Return (x, y) of the center of cell containing provided text 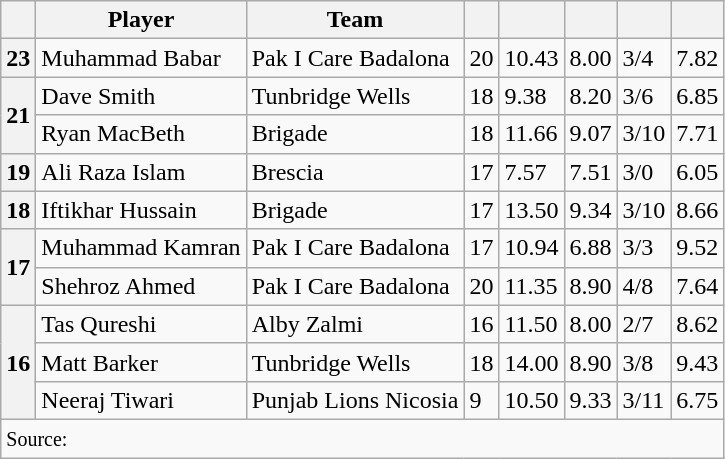
7.71 (698, 134)
7.82 (698, 58)
21 (18, 115)
9.43 (698, 362)
Alby Zalmi (355, 324)
11.35 (532, 286)
6.88 (590, 248)
Muhammad Kamran (141, 248)
19 (18, 172)
11.50 (532, 324)
3/0 (644, 172)
Tas Qureshi (141, 324)
10.43 (532, 58)
3/11 (644, 400)
3/4 (644, 58)
7.64 (698, 286)
Neeraj Tiwari (141, 400)
Player (141, 20)
23 (18, 58)
Ali Raza Islam (141, 172)
Punjab Lions Nicosia (355, 400)
9 (482, 400)
Ryan MacBeth (141, 134)
10.94 (532, 248)
9.34 (590, 210)
8.20 (590, 96)
6.05 (698, 172)
2/7 (644, 324)
Source: (362, 438)
11.66 (532, 134)
9.38 (532, 96)
6.75 (698, 400)
3/8 (644, 362)
Iftikhar Hussain (141, 210)
8.62 (698, 324)
Dave Smith (141, 96)
3/3 (644, 248)
3/6 (644, 96)
4/8 (644, 286)
9.33 (590, 400)
Matt Barker (141, 362)
9.07 (590, 134)
7.57 (532, 172)
7.51 (590, 172)
13.50 (532, 210)
Team (355, 20)
14.00 (532, 362)
Muhammad Babar (141, 58)
8.66 (698, 210)
Brescia (355, 172)
9.52 (698, 248)
6.85 (698, 96)
Shehroz Ahmed (141, 286)
10.50 (532, 400)
